Detect which cell encompasses the target text, then output its (x, y) center coordinate. 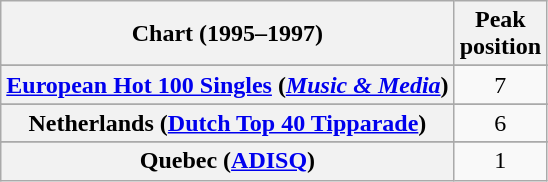
Netherlands (Dutch Top 40 Tipparade) (228, 123)
7 (500, 85)
1 (500, 161)
6 (500, 123)
European Hot 100 Singles (Music & Media) (228, 85)
Quebec (ADISQ) (228, 161)
Peakposition (500, 34)
Chart (1995–1997) (228, 34)
